Search for the cell housing the specified text and yield its [x, y] center coordinate. 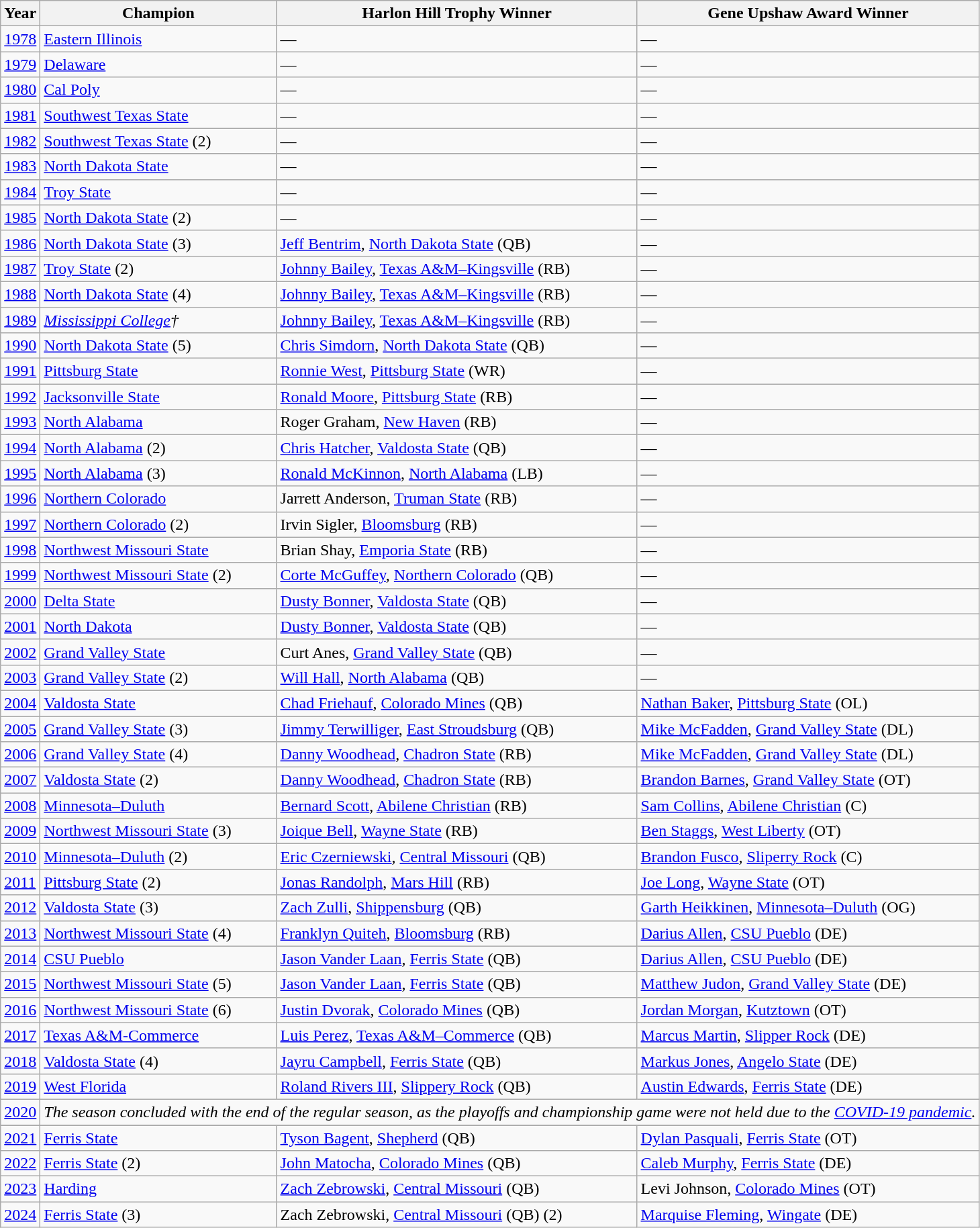
North Alabama (2) [158, 448]
Troy State (2) [158, 269]
Mississippi College† [158, 320]
2012 [20, 908]
1979 [20, 64]
Northwest Missouri State (6) [158, 1010]
Ronnie West, Pittsburg State (WR) [456, 371]
2018 [20, 1061]
Eastern Illinois [158, 39]
Matthew Judon, Grand Valley State (DE) [808, 984]
1990 [20, 346]
1982 [20, 141]
1989 [20, 320]
2008 [20, 806]
Curt Anes, Grand Valley State (QB) [456, 652]
Eric Czerniewski, Central Missouri (QB) [456, 857]
Northern Colorado (2) [158, 524]
Valdosta State (3) [158, 908]
1992 [20, 397]
Grand Valley State (4) [158, 755]
Sam Collins, Abilene Christian (C) [808, 806]
2015 [20, 984]
Valdosta State (2) [158, 780]
2022 [20, 1164]
Northwest Missouri State (3) [158, 831]
West Florida [158, 1086]
1986 [20, 243]
Grand Valley State (3) [158, 728]
Ronald McKinnon, North Alabama (LB) [456, 473]
1996 [20, 499]
Grand Valley State [158, 652]
Champion [158, 13]
Jacksonville State [158, 397]
2014 [20, 959]
Jarrett Anderson, Truman State (RB) [456, 499]
Northwest Missouri State (4) [158, 933]
Luis Perez, Texas A&M–Commerce (QB) [456, 1035]
2019 [20, 1086]
Ronald Moore, Pittsburg State (RB) [456, 397]
2010 [20, 857]
2024 [20, 1215]
2007 [20, 780]
The season concluded with the end of the regular season, as the playoffs and championship game were not held due to the COVID-19 pandemic. [510, 1112]
Pittsburg State (2) [158, 882]
1987 [20, 269]
Ferris State (2) [158, 1164]
North Dakota State (3) [158, 243]
North Alabama (3) [158, 473]
Roland Rivers III, Slippery Rock (QB) [456, 1086]
2013 [20, 933]
Zach Zulli, Shippensburg (QB) [456, 908]
Will Hall, North Alabama (QB) [456, 677]
North Dakota [158, 626]
Brian Shay, Emporia State (RB) [456, 550]
CSU Pueblo [158, 959]
2002 [20, 652]
Valdosta State [158, 703]
Zach Zebrowski, Central Missouri (QB) (2) [456, 1215]
Roger Graham, New Haven (RB) [456, 422]
1994 [20, 448]
Garth Heikkinen, Minnesota–Duluth (OG) [808, 908]
Corte McGuffey, Northern Colorado (QB) [456, 575]
Caleb Murphy, Ferris State (DE) [808, 1164]
2023 [20, 1189]
Northwest Missouri State (5) [158, 984]
Jeff Bentrim, North Dakota State (QB) [456, 243]
Chris Hatcher, Valdosta State (QB) [456, 448]
1997 [20, 524]
Cal Poly [158, 90]
Justin Dvorak, Colorado Mines (QB) [456, 1010]
Delaware [158, 64]
Grand Valley State (2) [158, 677]
Franklyn Quiteh, Bloomsburg (RB) [456, 933]
Jayru Campbell, Ferris State (QB) [456, 1061]
1984 [20, 192]
Texas A&M-Commerce [158, 1035]
1999 [20, 575]
Minnesota–Duluth [158, 806]
Troy State [158, 192]
1985 [20, 218]
Austin Edwards, Ferris State (DE) [808, 1086]
2020 [20, 1112]
Ferris State (3) [158, 1215]
Year [20, 13]
1995 [20, 473]
2011 [20, 882]
North Dakota State (5) [158, 346]
North Dakota State (4) [158, 294]
Northwest Missouri State (2) [158, 575]
North Dakota State (2) [158, 218]
Ben Staggs, West Liberty (OT) [808, 831]
Marcus Martin, Slipper Rock (DE) [808, 1035]
Chris Simdorn, North Dakota State (QB) [456, 346]
Pittsburg State [158, 371]
1988 [20, 294]
Harlon Hill Trophy Winner [456, 13]
Joe Long, Wayne State (OT) [808, 882]
2009 [20, 831]
Joique Bell, Wayne State (RB) [456, 831]
2005 [20, 728]
2017 [20, 1035]
Zach Zebrowski, Central Missouri (QB) [456, 1189]
2006 [20, 755]
Gene Upshaw Award Winner [808, 13]
2004 [20, 703]
Marquise Fleming, Wingate (DE) [808, 1215]
Minnesota–Duluth (2) [158, 857]
1983 [20, 167]
Tyson Bagent, Shepherd (QB) [456, 1138]
1998 [20, 550]
Ferris State [158, 1138]
Delta State [158, 601]
1978 [20, 39]
Brandon Fusco, Sliperry Rock (C) [808, 857]
Levi Johnson, Colorado Mines (OT) [808, 1189]
1991 [20, 371]
John Matocha, Colorado Mines (QB) [456, 1164]
Markus Jones, Angelo State (DE) [808, 1061]
2000 [20, 601]
1980 [20, 90]
2021 [20, 1138]
Jonas Randolph, Mars Hill (RB) [456, 882]
Jimmy Terwilliger, East Stroudsburg (QB) [456, 728]
Jordan Morgan, Kutztown (OT) [808, 1010]
1993 [20, 422]
North Dakota State [158, 167]
2016 [20, 1010]
Valdosta State (4) [158, 1061]
Brandon Barnes, Grand Valley State (OT) [808, 780]
Bernard Scott, Abilene Christian (RB) [456, 806]
Dylan Pasquali, Ferris State (OT) [808, 1138]
Nathan Baker, Pittsburg State (OL) [808, 703]
2003 [20, 677]
Southwest Texas State [158, 115]
Irvin Sigler, Bloomsburg (RB) [456, 524]
Northern Colorado [158, 499]
Southwest Texas State (2) [158, 141]
Northwest Missouri State [158, 550]
Harding [158, 1189]
North Alabama [158, 422]
Chad Friehauf, Colorado Mines (QB) [456, 703]
1981 [20, 115]
2001 [20, 626]
